From the cell containing the given text, extract its center point as [X, Y] coordinate. 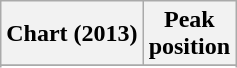
Chart (2013) [72, 34]
Peakposition [189, 34]
